Return [x, y] of the center of cell containing provided text 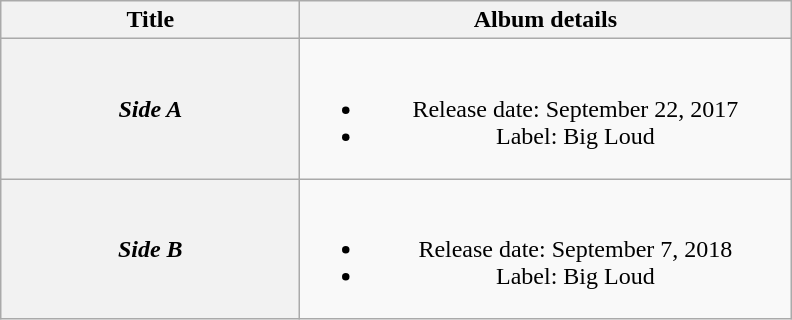
Side A [150, 109]
Album details [546, 20]
Side B [150, 249]
Release date: September 7, 2018Label: Big Loud [546, 249]
Release date: September 22, 2017Label: Big Loud [546, 109]
Title [150, 20]
